Output the (X, Y) coordinate of the center of the cell containing the given text.  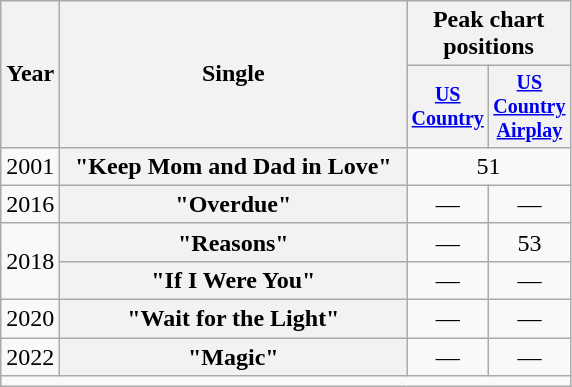
"If I Were You" (234, 280)
Year (30, 74)
US Country Airplay (530, 106)
2018 (30, 261)
2020 (30, 319)
"Keep Mom and Dad in Love" (234, 166)
Single (234, 74)
2022 (30, 357)
"Wait for the Light" (234, 319)
US Country (448, 106)
53 (530, 242)
Peak chartpositions (488, 34)
2016 (30, 204)
51 (488, 166)
"Reasons" (234, 242)
"Overdue" (234, 204)
2001 (30, 166)
"Magic" (234, 357)
